Provide the [X, Y] coordinate of the cell's center where the given text is located.  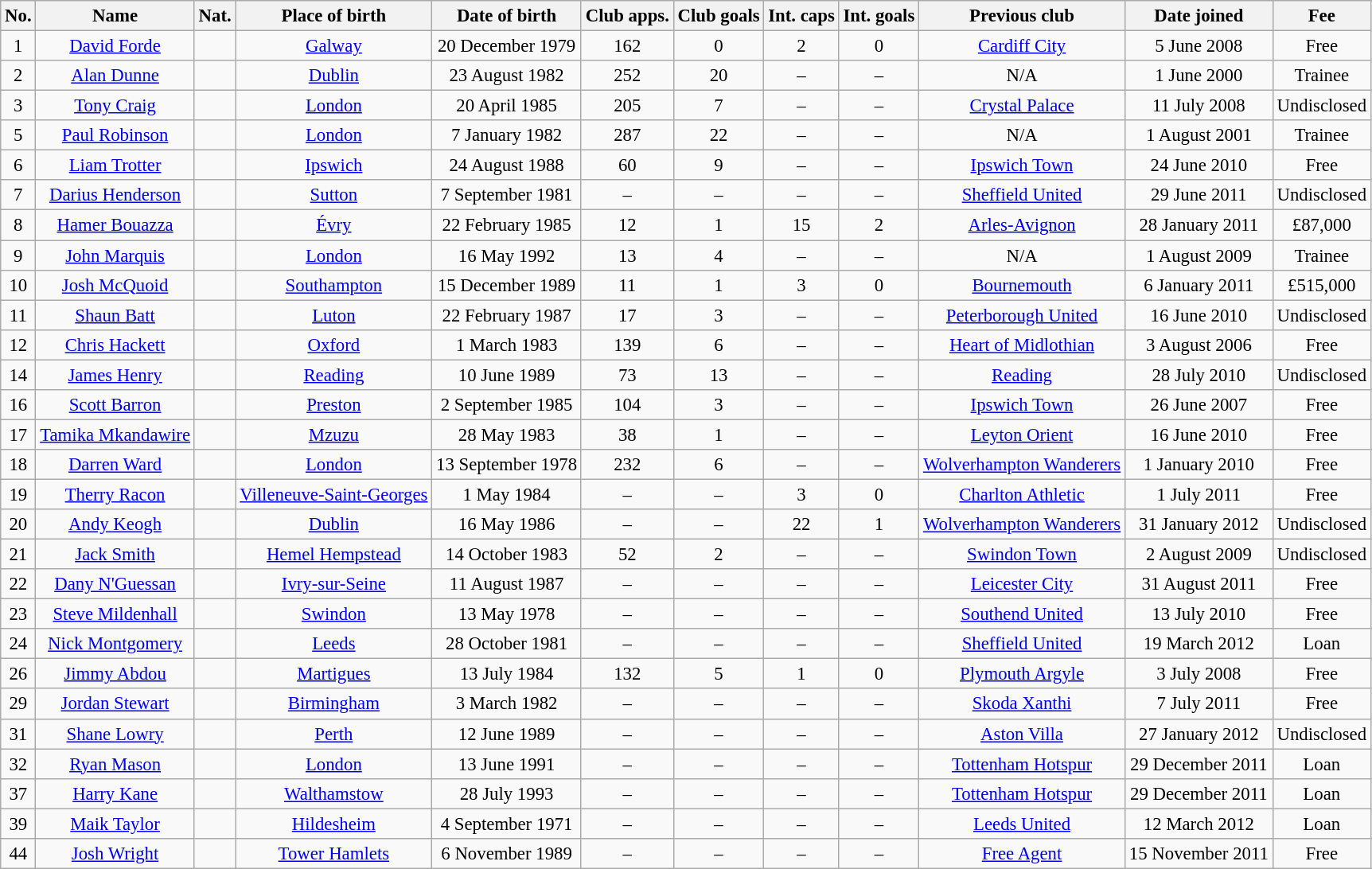
19 [18, 494]
28 July 1993 [507, 793]
James Henry [115, 375]
Nat. [215, 16]
26 [18, 674]
232 [627, 465]
Maik Taylor [115, 824]
16 May 1992 [507, 255]
3 March 1982 [507, 704]
4 September 1971 [507, 824]
Josh Wright [115, 854]
John Marquis [115, 255]
287 [627, 135]
Perth [334, 734]
7 January 1982 [507, 135]
Ivry-sur-Seine [334, 584]
20 December 1979 [507, 46]
10 June 1989 [507, 375]
Darius Henderson [115, 195]
7 July 2011 [1199, 704]
11 August 1987 [507, 584]
Hildesheim [334, 824]
22 February 1987 [507, 315]
Swindon Town [1022, 555]
22 February 1985 [507, 225]
14 October 1983 [507, 555]
Leicester City [1022, 584]
Luton [334, 315]
No. [18, 16]
31 January 2012 [1199, 524]
13 July 2010 [1199, 614]
11 July 2008 [1199, 106]
38 [627, 434]
19 March 2012 [1199, 644]
44 [18, 854]
Andy Keogh [115, 524]
Ipswich [334, 166]
Club goals [719, 16]
14 [18, 375]
16 May 1986 [507, 524]
12 March 2012 [1199, 824]
1 July 2011 [1199, 494]
60 [627, 166]
Place of birth [334, 16]
31 [18, 734]
205 [627, 106]
73 [627, 375]
Int. caps [801, 16]
Scott Barron [115, 405]
29 [18, 704]
16 [18, 405]
28 May 1983 [507, 434]
Crystal Palace [1022, 106]
27 January 2012 [1199, 734]
Charlton Athletic [1022, 494]
15 [801, 225]
Shaun Batt [115, 315]
Swindon [334, 614]
20 April 1985 [507, 106]
Hemel Hempstead [334, 555]
13 September 1978 [507, 465]
8 [18, 225]
Therry Racon [115, 494]
Leeds United [1022, 824]
1 March 1983 [507, 345]
23 [18, 614]
Arles-Avignon [1022, 225]
Tony Craig [115, 106]
6 January 2011 [1199, 285]
2 August 2009 [1199, 555]
3 July 2008 [1199, 674]
Chris Hackett [115, 345]
24 August 1988 [507, 166]
Int. goals [879, 16]
Peterborough United [1022, 315]
24 [18, 644]
132 [627, 674]
21 [18, 555]
Tamika Mkandawire [115, 434]
Free Agent [1022, 854]
Darren Ward [115, 465]
52 [627, 555]
Skoda Xanthi [1022, 704]
Oxford [334, 345]
£515,000 [1321, 285]
Leeds [334, 644]
18 [18, 465]
Galway [334, 46]
Previous club [1022, 16]
37 [18, 793]
Heart of Midlothian [1022, 345]
4 [719, 255]
Mzuzu [334, 434]
32 [18, 764]
Sutton [334, 195]
139 [627, 345]
Villeneuve-Saint-Georges [334, 494]
12 June 1989 [507, 734]
1 August 2009 [1199, 255]
Dany N'Guessan [115, 584]
Tower Hamlets [334, 854]
Steve Mildenhall [115, 614]
29 June 2011 [1199, 195]
Leyton Orient [1022, 434]
Josh McQuoid [115, 285]
Aston Villa [1022, 734]
162 [627, 46]
2 September 1985 [507, 405]
26 June 2007 [1199, 405]
7 September 1981 [507, 195]
28 January 2011 [1199, 225]
39 [18, 824]
15 December 1989 [507, 285]
Date of birth [507, 16]
6 November 1989 [507, 854]
David Forde [115, 46]
28 October 1981 [507, 644]
Jordan Stewart [115, 704]
£87,000 [1321, 225]
1 June 2000 [1199, 76]
13 May 1978 [507, 614]
Liam Trotter [115, 166]
Paul Robinson [115, 135]
Walthamstow [334, 793]
Southend United [1022, 614]
28 July 2010 [1199, 375]
5 June 2008 [1199, 46]
Jack Smith [115, 555]
Southampton [334, 285]
3 August 2006 [1199, 345]
1 January 2010 [1199, 465]
Bournemouth [1022, 285]
31 August 2011 [1199, 584]
Martigues [334, 674]
13 June 1991 [507, 764]
252 [627, 76]
Cardiff City [1022, 46]
1 May 1984 [507, 494]
Alan Dunne [115, 76]
Évry [334, 225]
13 July 1984 [507, 674]
Preston [334, 405]
Harry Kane [115, 793]
Date joined [1199, 16]
Club apps. [627, 16]
Birmingham [334, 704]
Name [115, 16]
104 [627, 405]
23 August 1982 [507, 76]
Jimmy Abdou [115, 674]
1 August 2001 [1199, 135]
Nick Montgomery [115, 644]
Ryan Mason [115, 764]
Plymouth Argyle [1022, 674]
24 June 2010 [1199, 166]
Fee [1321, 16]
Hamer Bouazza [115, 225]
15 November 2011 [1199, 854]
10 [18, 285]
Shane Lowry [115, 734]
